From the cell containing the given text, extract its center point as [X, Y] coordinate. 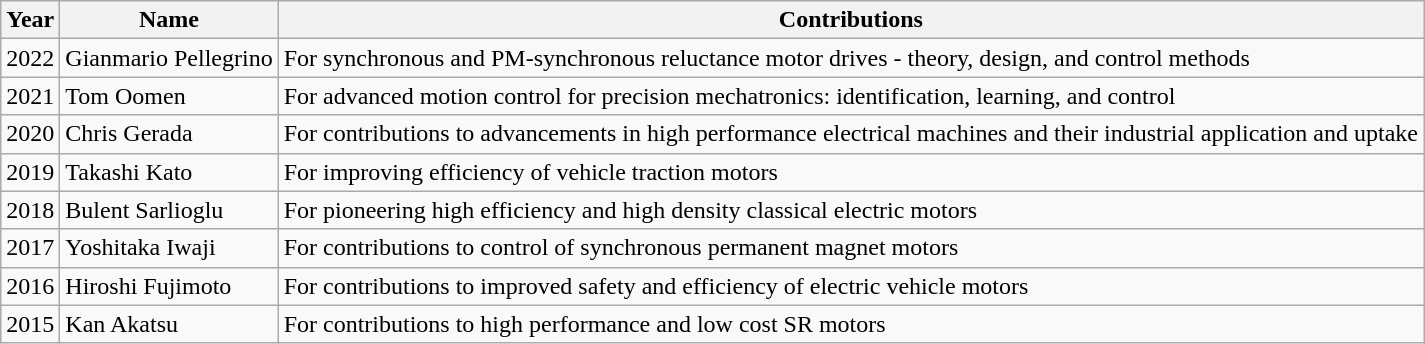
Gianmario Pellegrino [169, 58]
Hiroshi Fujimoto [169, 286]
Contributions [850, 20]
Name [169, 20]
2017 [30, 248]
For contributions to advancements in high performance electrical machines and their industrial application and uptake [850, 134]
2022 [30, 58]
2021 [30, 96]
For synchronous and PM-synchronous reluctance motor drives - theory, design, and control methods [850, 58]
2018 [30, 210]
Takashi Kato [169, 172]
For advanced motion control for precision mechatronics: identification, learning, and control [850, 96]
Kan Akatsu [169, 324]
2015 [30, 324]
2020 [30, 134]
Chris Gerada [169, 134]
For improving efficiency of vehicle traction motors [850, 172]
Bulent Sarlioglu [169, 210]
For pioneering high efficiency and high density classical electric motors [850, 210]
Year [30, 20]
For contributions to high performance and low cost SR motors [850, 324]
Yoshitaka Iwaji [169, 248]
For contributions to improved safety and efficiency of electric vehicle motors [850, 286]
2016 [30, 286]
Tom Oomen [169, 96]
2019 [30, 172]
For contributions to control of synchronous permanent magnet motors [850, 248]
